Detect which cell encompasses the target text, then output its (x, y) center coordinate. 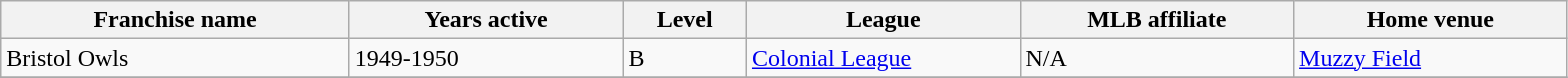
MLB affiliate (1157, 20)
League (883, 20)
N/A (1157, 58)
Level (685, 20)
Muzzy Field (1431, 58)
1949-1950 (486, 58)
Home venue (1431, 20)
Bristol Owls (176, 58)
Franchise name (176, 20)
Colonial League (883, 58)
B (685, 58)
Years active (486, 20)
